Detect which cell encompasses the target text, then output its (X, Y) center coordinate. 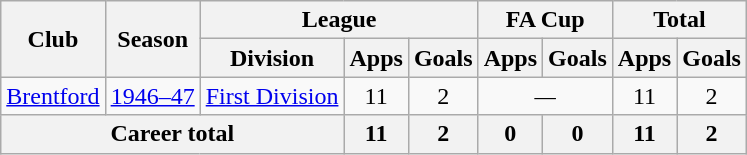
First Division (272, 96)
Club (53, 39)
1946–47 (152, 96)
Career total (172, 134)
FA Cup (545, 20)
Season (152, 39)
— (545, 96)
League (339, 20)
Brentford (53, 96)
Division (272, 58)
Total (679, 20)
